Return the (x, y) coordinate for the center point of the cell that contains the specified text.  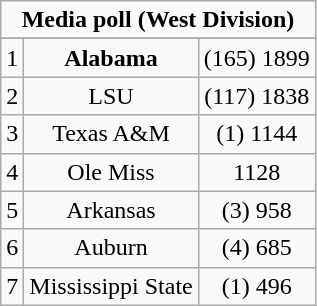
(117) 1838 (256, 96)
5 (12, 210)
2 (12, 96)
Texas A&M (111, 134)
4 (12, 172)
1 (12, 58)
6 (12, 248)
(4) 685 (256, 248)
(3) 958 (256, 210)
Media poll (West Division) (158, 20)
Auburn (111, 248)
Ole Miss (111, 172)
Alabama (111, 58)
Arkansas (111, 210)
7 (12, 286)
(1) 1144 (256, 134)
Mississippi State (111, 286)
3 (12, 134)
(165) 1899 (256, 58)
(1) 496 (256, 286)
LSU (111, 96)
1128 (256, 172)
